Output the [X, Y] coordinate of the center of the cell containing the given text.  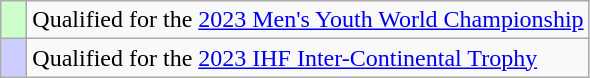
Qualified for the 2023 IHF Inter-Continental Trophy [308, 58]
Qualified for the 2023 Men's Youth World Championship [308, 20]
